Detect which cell encompasses the target text, then output its [x, y] center coordinate. 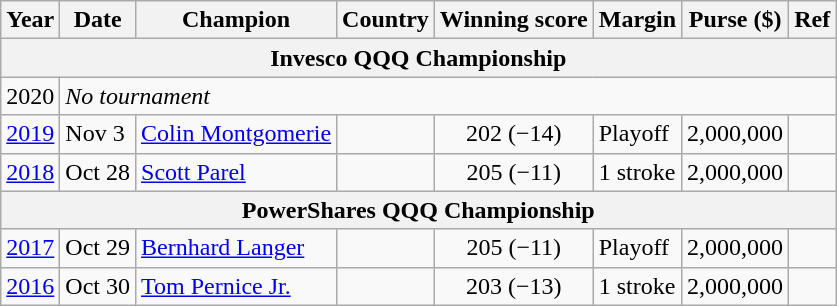
2018 [30, 172]
Invesco QQQ Championship [418, 58]
202 (−14) [514, 134]
Winning score [514, 20]
Oct 28 [98, 172]
2017 [30, 248]
No tournament [448, 96]
Year [30, 20]
Date [98, 20]
Purse ($) [736, 20]
203 (−13) [514, 286]
Oct 29 [98, 248]
Country [386, 20]
Scott Parel [236, 172]
PowerShares QQQ Championship [418, 210]
2016 [30, 286]
Colin Montgomerie [236, 134]
2020 [30, 96]
Tom Pernice Jr. [236, 286]
Margin [637, 20]
Oct 30 [98, 286]
2019 [30, 134]
Champion [236, 20]
Ref [812, 20]
Bernhard Langer [236, 248]
Nov 3 [98, 134]
